Search for the cell housing the specified text and yield its (X, Y) center coordinate. 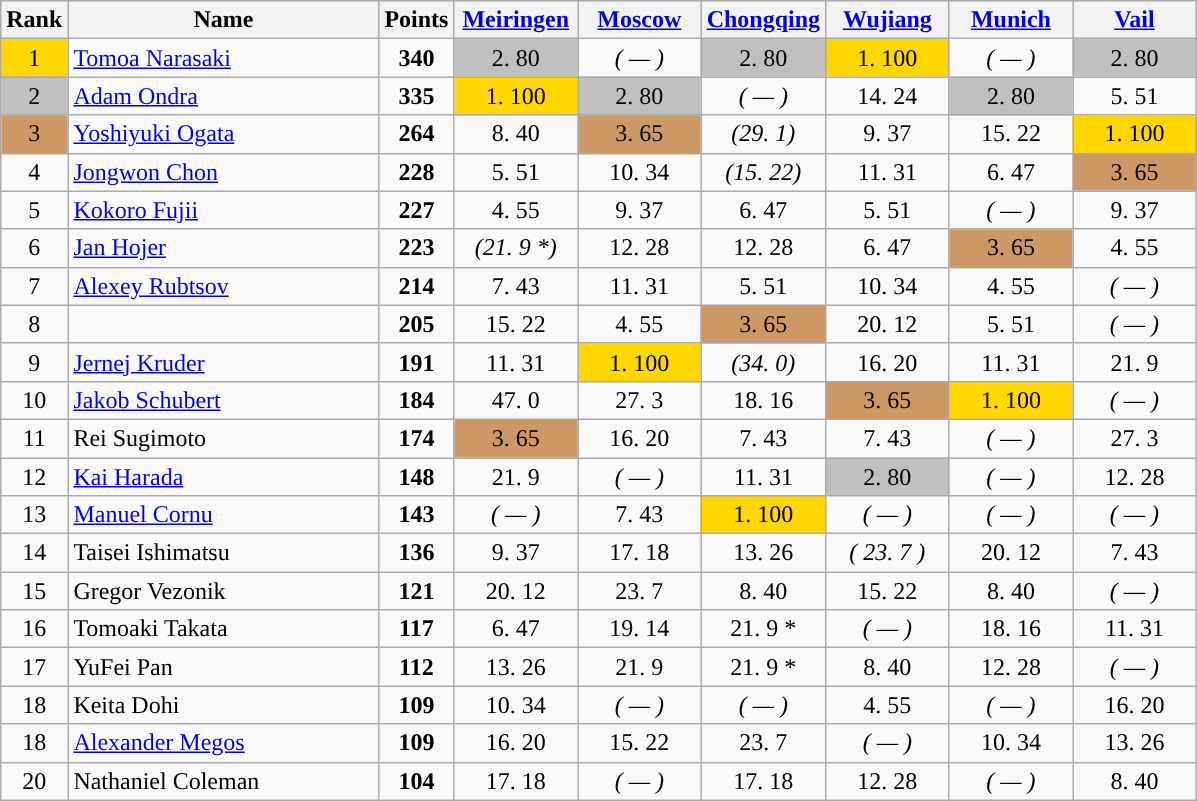
2 (34, 96)
191 (416, 362)
Taisei Ishimatsu (224, 553)
Meiringen (516, 20)
14. 24 (888, 96)
4 (34, 172)
340 (416, 58)
Points (416, 20)
Rei Sugimoto (224, 438)
3 (34, 134)
Jan Hojer (224, 248)
10 (34, 400)
Chongqing (763, 20)
223 (416, 248)
Alexander Megos (224, 743)
Kai Harada (224, 477)
Adam Ondra (224, 96)
Alexey Rubtsov (224, 286)
(29. 1) (763, 134)
Rank (34, 20)
228 (416, 172)
( 23. 7 ) (888, 553)
YuFei Pan (224, 667)
Munich (1011, 20)
13 (34, 515)
214 (416, 286)
Tomoaki Takata (224, 629)
Kokoro Fujii (224, 210)
Tomoa Narasaki (224, 58)
5 (34, 210)
Nathaniel Coleman (224, 781)
(21. 9 *) (516, 248)
Manuel Cornu (224, 515)
136 (416, 553)
Jernej Kruder (224, 362)
148 (416, 477)
Jakob Schubert (224, 400)
8 (34, 324)
7 (34, 286)
(15. 22) (763, 172)
11 (34, 438)
Yoshiyuki Ogata (224, 134)
264 (416, 134)
14 (34, 553)
184 (416, 400)
15 (34, 591)
104 (416, 781)
17 (34, 667)
16 (34, 629)
227 (416, 210)
174 (416, 438)
19. 14 (640, 629)
(34. 0) (763, 362)
Gregor Vezonik (224, 591)
Jongwon Chon (224, 172)
Vail (1135, 20)
1 (34, 58)
Name (224, 20)
20 (34, 781)
9 (34, 362)
117 (416, 629)
47. 0 (516, 400)
Moscow (640, 20)
121 (416, 591)
12 (34, 477)
Wujiang (888, 20)
112 (416, 667)
Keita Dohi (224, 705)
205 (416, 324)
143 (416, 515)
6 (34, 248)
335 (416, 96)
